Determine the [X, Y] coordinate at the center of the cell enclosing the given text.  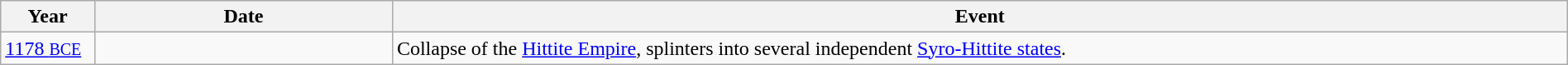
Collapse of the Hittite Empire, splinters into several independent Syro-Hittite states. [979, 48]
1178 BCE [48, 48]
Event [979, 17]
Year [48, 17]
Date [243, 17]
